For the text-containing cell, return its midpoint in (x, y) coordinate format. 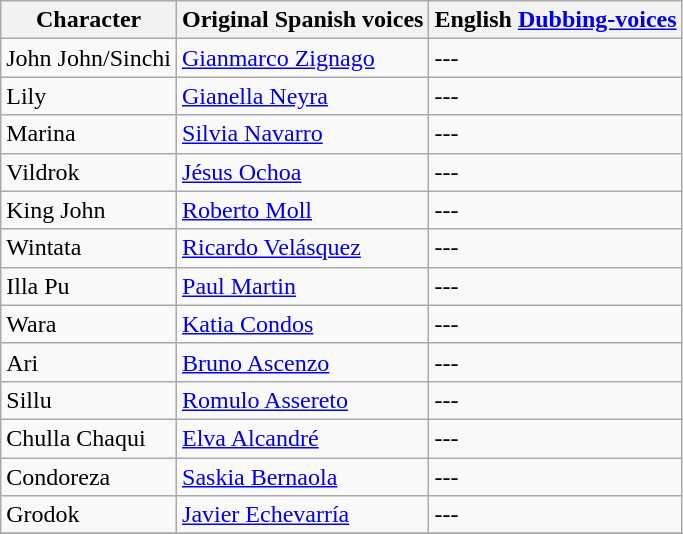
Chulla Chaqui (89, 438)
Wintata (89, 248)
Illa Pu (89, 286)
Elva Alcandré (303, 438)
Condoreza (89, 477)
Marina (89, 134)
Lily (89, 96)
Wara (89, 324)
Original Spanish voices (303, 20)
Romulo Assereto (303, 400)
Grodok (89, 515)
Sillu (89, 400)
Bruno Ascenzo (303, 362)
Ricardo Velásquez (303, 248)
Vildrok (89, 172)
Roberto Moll (303, 210)
John John/Sinchi (89, 58)
English Dubbing-voices (556, 20)
Paul Martin (303, 286)
Character (89, 20)
Javier Echevarría (303, 515)
Katia Condos (303, 324)
Ari (89, 362)
Saskia Bernaola (303, 477)
Silvia Navarro (303, 134)
King John (89, 210)
Gianella Neyra (303, 96)
Gianmarco Zignago (303, 58)
Jésus Ochoa (303, 172)
